Determine the (x, y) coordinate at the center of the cell enclosing the given text.  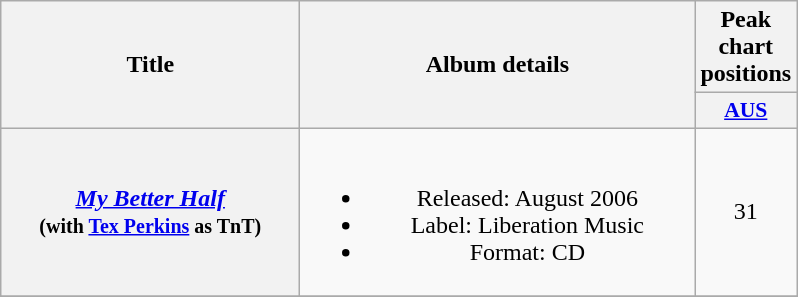
31 (746, 212)
Released: August 2006Label: Liberation MusicFormat: CD (498, 212)
Album details (498, 65)
Peak chart positions (746, 47)
My Better Half (with Tex Perkins as TnT) (150, 212)
AUS (746, 111)
Title (150, 65)
